From the cell containing the given text, extract its center point as [x, y] coordinate. 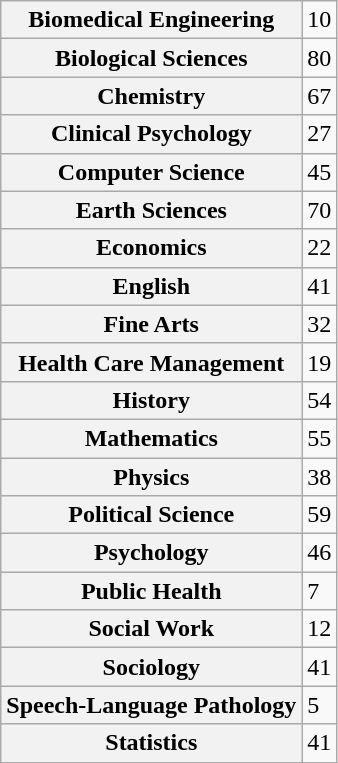
Clinical Psychology [152, 134]
Economics [152, 248]
7 [320, 591]
54 [320, 400]
22 [320, 248]
Health Care Management [152, 362]
Physics [152, 477]
59 [320, 515]
English [152, 286]
Computer Science [152, 172]
Social Work [152, 629]
67 [320, 96]
38 [320, 477]
Speech-Language Pathology [152, 705]
12 [320, 629]
Public Health [152, 591]
Biological Sciences [152, 58]
32 [320, 324]
Earth Sciences [152, 210]
Biomedical Engineering [152, 20]
Political Science [152, 515]
5 [320, 705]
History [152, 400]
55 [320, 438]
10 [320, 20]
45 [320, 172]
46 [320, 553]
Sociology [152, 667]
80 [320, 58]
27 [320, 134]
Fine Arts [152, 324]
Psychology [152, 553]
Statistics [152, 743]
Chemistry [152, 96]
Mathematics [152, 438]
70 [320, 210]
19 [320, 362]
